Return the (X, Y) coordinate for the center point of the cell that contains the specified text.  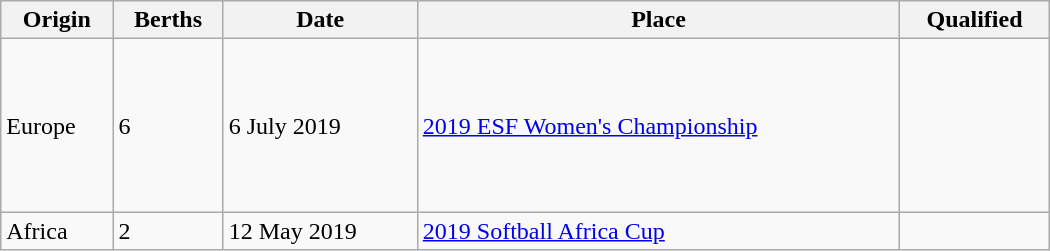
Origin (57, 20)
Africa (57, 231)
2 (168, 231)
6 (168, 126)
Qualified (975, 20)
6 July 2019 (320, 126)
Place (658, 20)
Europe (57, 126)
Berths (168, 20)
Date (320, 20)
2019 Softball Africa Cup (658, 231)
2019 ESF Women's Championship (658, 126)
12 May 2019 (320, 231)
